Provide the (x, y) coordinate of the cell's center where the given text is located.  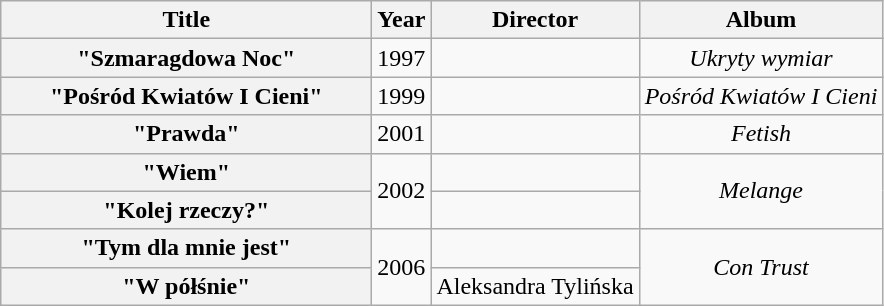
Con Trust (761, 267)
"W półśnie" (186, 286)
Fetish (761, 134)
Ukryty wymiar (761, 58)
2001 (402, 134)
"Tym dla mnie jest" (186, 248)
"Prawda" (186, 134)
Director (535, 20)
"Wiem" (186, 172)
"Kolej rzeczy?" (186, 210)
1997 (402, 58)
Melange (761, 191)
2002 (402, 191)
Title (186, 20)
1999 (402, 96)
"Pośród Kwiatów I Cieni" (186, 96)
2006 (402, 267)
Album (761, 20)
Aleksandra Tylińska (535, 286)
Year (402, 20)
"Szmaragdowa Noc" (186, 58)
Pośród Kwiatów I Cieni (761, 96)
